Provide the [x, y] coordinate of the cell's center where the given text is located.  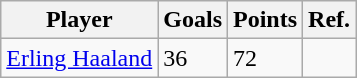
Erling Haaland [80, 58]
Player [80, 20]
Points [266, 20]
36 [193, 58]
72 [266, 58]
Ref. [330, 20]
Goals [193, 20]
